Detect which cell encompasses the target text, then output its [X, Y] center coordinate. 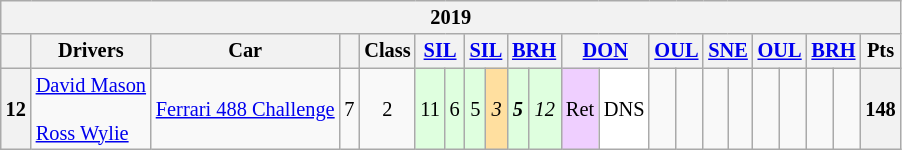
Ret [580, 109]
2019 [451, 17]
11 [430, 109]
6 [455, 109]
7 [349, 109]
2 [387, 109]
Car [246, 51]
Class [387, 51]
Ferrari 488 Challenge [246, 109]
148 [880, 109]
Pts [880, 51]
David Mason Ross Wylie [91, 109]
Drivers [91, 51]
SNE [728, 51]
3 [496, 109]
DNS [624, 109]
DON [605, 51]
